Return the (X, Y) coordinate for the center point of the cell that contains the specified text.  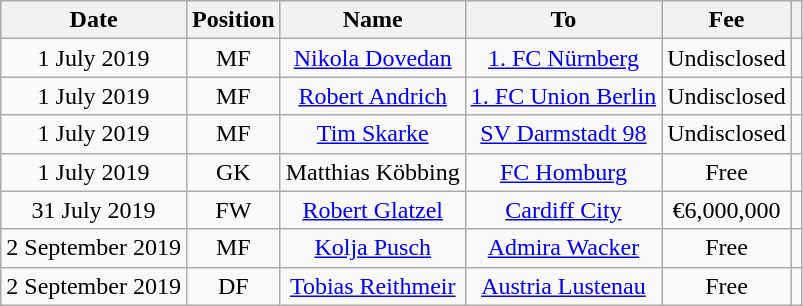
Nikola Dovedan (372, 58)
Robert Glatzel (372, 210)
To (563, 20)
SV Darmstadt 98 (563, 134)
31 July 2019 (94, 210)
€6,000,000 (727, 210)
Position (233, 20)
Admira Wacker (563, 248)
1. FC Nürnberg (563, 58)
Fee (727, 20)
Robert Andrich (372, 96)
DF (233, 286)
Tim Skarke (372, 134)
FW (233, 210)
Tobias Reithmeir (372, 286)
Matthias Köbbing (372, 172)
Date (94, 20)
Austria Lustenau (563, 286)
Name (372, 20)
GK (233, 172)
Cardiff City (563, 210)
Kolja Pusch (372, 248)
1. FC Union Berlin (563, 96)
FC Homburg (563, 172)
